Pinpoint the cell where the given text exists, returning its (X, Y) midpoint coordinate. 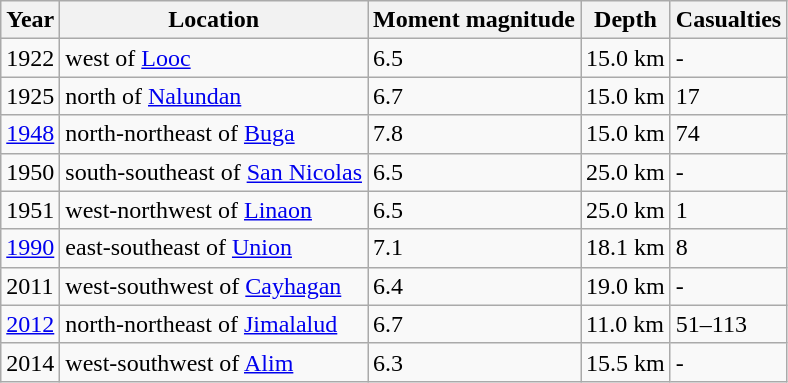
2014 (30, 362)
north-northeast of Buga (214, 134)
19.0 km (626, 286)
west-northwest of Linaon (214, 210)
8 (728, 248)
6.3 (474, 362)
2012 (30, 324)
51–113 (728, 324)
18.1 km (626, 248)
74 (728, 134)
north of Nalundan (214, 96)
Year (30, 20)
1990 (30, 248)
1948 (30, 134)
1951 (30, 210)
Depth (626, 20)
1925 (30, 96)
1 (728, 210)
2011 (30, 286)
11.0 km (626, 324)
6.4 (474, 286)
Moment magnitude (474, 20)
1950 (30, 172)
15.5 km (626, 362)
south-southeast of San Nicolas (214, 172)
north-northeast of Jimalalud (214, 324)
east-southeast of Union (214, 248)
7.1 (474, 248)
7.8 (474, 134)
Casualties (728, 20)
west of Looc (214, 58)
17 (728, 96)
west-southwest of Cayhagan (214, 286)
Location (214, 20)
west-southwest of Alim (214, 362)
1922 (30, 58)
